Scan for the cell matching the given text and deliver its (X, Y) coordinate at center. 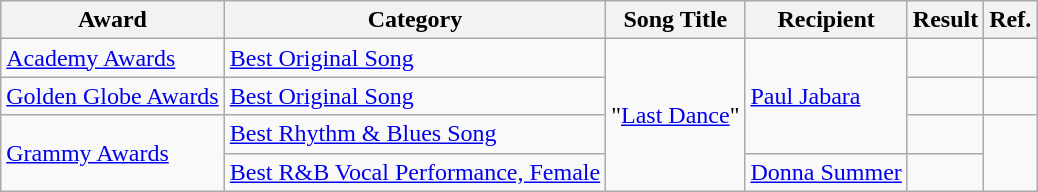
Recipient (826, 20)
Category (414, 20)
Award (113, 20)
Grammy Awards (113, 153)
Golden Globe Awards (113, 96)
Academy Awards (113, 58)
Song Title (676, 20)
"Last Dance" (676, 115)
Donna Summer (826, 172)
Result (945, 20)
Best Rhythm & Blues Song (414, 134)
Best R&B Vocal Performance, Female (414, 172)
Ref. (1010, 20)
Paul Jabara (826, 96)
